Extract the (X, Y) coordinate from the center of the cell holding the provided text.  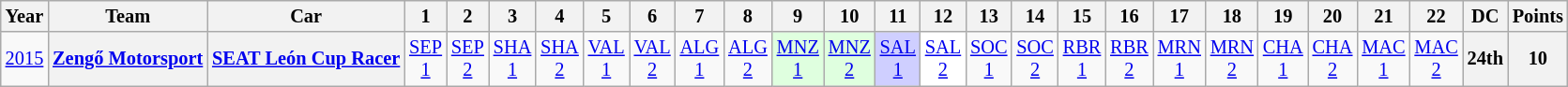
16 (1129, 16)
3 (512, 16)
MAC2 (1436, 59)
2015 (24, 59)
Year (24, 16)
4 (559, 16)
18 (1232, 16)
MNZ1 (798, 59)
11 (898, 16)
ALG2 (748, 59)
Points (1538, 16)
8 (748, 16)
22 (1436, 16)
15 (1082, 16)
12 (943, 16)
Team (128, 16)
1 (426, 16)
SHA2 (559, 59)
VAL1 (606, 59)
9 (798, 16)
MAC1 (1383, 59)
SHA1 (512, 59)
Zengő Motorsport (128, 59)
SOC1 (989, 59)
SAL2 (943, 59)
SAL1 (898, 59)
24th (1485, 59)
20 (1332, 16)
SEAT León Cup Racer (306, 59)
CHA1 (1284, 59)
5 (606, 16)
6 (653, 16)
RBR2 (1129, 59)
MRN1 (1180, 59)
ALG1 (700, 59)
SEP2 (467, 59)
Car (306, 16)
17 (1180, 16)
DC (1485, 16)
MRN2 (1232, 59)
SOC2 (1034, 59)
14 (1034, 16)
19 (1284, 16)
SEP1 (426, 59)
21 (1383, 16)
7 (700, 16)
13 (989, 16)
RBR1 (1082, 59)
MNZ2 (850, 59)
CHA2 (1332, 59)
VAL2 (653, 59)
2 (467, 16)
